Locate the cell with the specified text and output its [x, y] center coordinate. 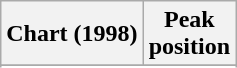
Chart (1998) [72, 34]
Peakposition [189, 34]
